From the cell containing the given text, extract its center point as (X, Y) coordinate. 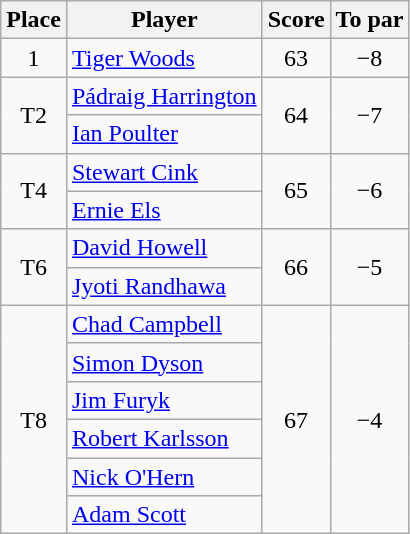
Robert Karlsson (164, 438)
Ian Poulter (164, 134)
65 (296, 191)
67 (296, 419)
66 (296, 267)
Simon Dyson (164, 362)
64 (296, 115)
Pádraig Harrington (164, 96)
T2 (34, 115)
David Howell (164, 248)
Player (164, 20)
T4 (34, 191)
−8 (370, 58)
Adam Scott (164, 515)
Ernie Els (164, 210)
Stewart Cink (164, 172)
T6 (34, 267)
Nick O'Hern (164, 477)
Place (34, 20)
To par (370, 20)
Jyoti Randhawa (164, 286)
63 (296, 58)
Jim Furyk (164, 400)
−6 (370, 191)
Score (296, 20)
−7 (370, 115)
−4 (370, 419)
Chad Campbell (164, 324)
Tiger Woods (164, 58)
T8 (34, 419)
1 (34, 58)
−5 (370, 267)
